Pinpoint the cell where the given text exists, returning its [x, y] midpoint coordinate. 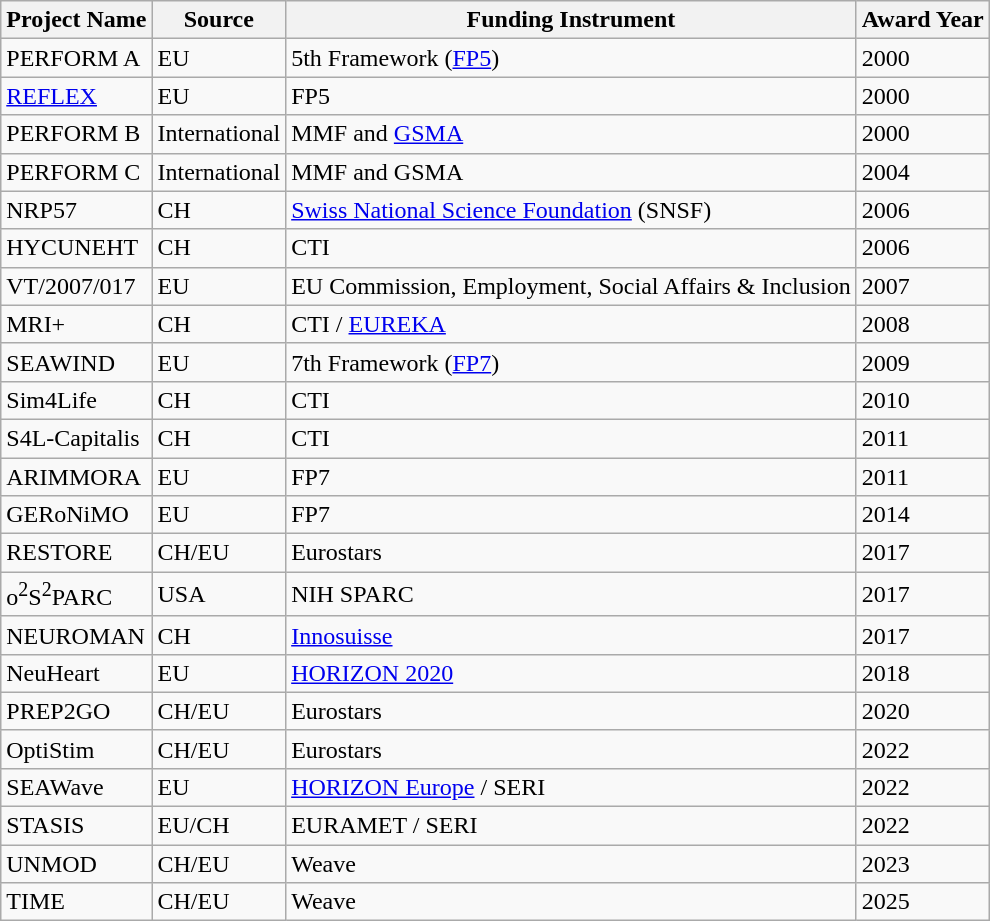
PERFORM A [76, 58]
GERoNiMO [76, 515]
SEAWave [76, 787]
2023 [922, 864]
EURAMET / SERI [572, 826]
2009 [922, 362]
CTI / EUREKA [572, 324]
Project Name [76, 20]
7th Framework (FP7) [572, 362]
UNMOD [76, 864]
Innosuisse [572, 635]
EU/CH [219, 826]
2020 [922, 711]
Award Year [922, 20]
2008 [922, 324]
RESTORE [76, 553]
HYCUNEHT [76, 248]
2018 [922, 673]
2014 [922, 515]
Funding Instrument [572, 20]
USA [219, 594]
PREP2GO [76, 711]
EU Commission, Employment, Social Affairs & Inclusion [572, 286]
HORIZON 2020 [572, 673]
NEUROMAN [76, 635]
Sim4Life [76, 400]
2007 [922, 286]
o2S2PARC [76, 594]
2025 [922, 902]
FP5 [572, 96]
HORIZON Europe / SERI [572, 787]
2004 [922, 172]
PERFORM B [76, 134]
ARIMMORA [76, 477]
TIME [76, 902]
NeuHeart [76, 673]
NIH SPARC [572, 594]
PERFORM C [76, 172]
SEAWIND [76, 362]
2010 [922, 400]
5th Framework (FP5) [572, 58]
NRP57 [76, 210]
S4L-Capitalis [76, 438]
VT/2007/017 [76, 286]
OptiStim [76, 749]
STASIS [76, 826]
MRI+ [76, 324]
Swiss National Science Foundation (SNSF) [572, 210]
REFLEX [76, 96]
Source [219, 20]
